Output the (X, Y) coordinate of the center of the cell containing the given text.  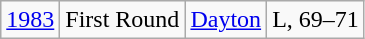
First Round (122, 20)
1983 (30, 20)
L, 69–71 (316, 20)
Dayton (226, 20)
